Provide the [x, y] coordinate of the cell's center where the given text is located.  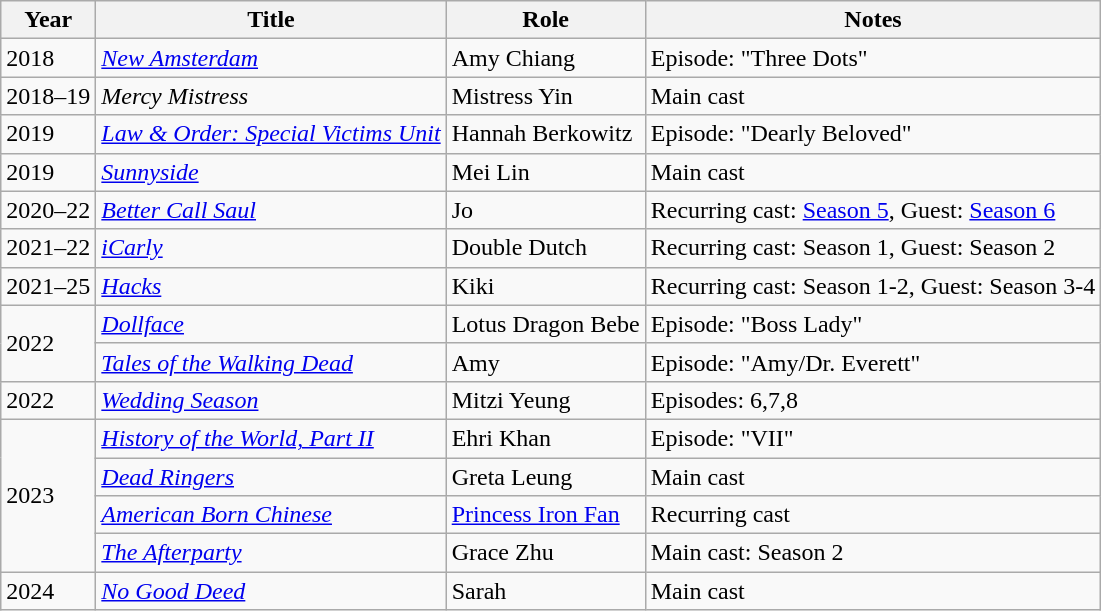
The Afterparty [271, 553]
Grace Zhu [546, 553]
Amy [546, 362]
Episode: "Boss Lady" [873, 324]
Sunnyside [271, 172]
Recurring cast: Season 5, Guest: Season 6 [873, 210]
2018 [48, 58]
Hacks [271, 286]
Title [271, 20]
Tales of the Walking Dead [271, 362]
American Born Chinese [271, 515]
Ehri Khan [546, 438]
Better Call Saul [271, 210]
2023 [48, 495]
Greta Leung [546, 477]
Episode: "Dearly Beloved" [873, 134]
Dollface [271, 324]
Kiki [546, 286]
Law & Order: Special Victims Unit [271, 134]
No Good Deed [271, 591]
Mitzi Yeung [546, 400]
Sarah [546, 591]
Main cast: Season 2 [873, 553]
Mei Lin [546, 172]
Mistress Yin [546, 96]
Episode: "VII" [873, 438]
Role [546, 20]
History of the World, Part II [271, 438]
Amy Chiang [546, 58]
Episode: "Amy/Dr. Everett" [873, 362]
iCarly [271, 248]
Episodes: 6,7,8 [873, 400]
2021–22 [48, 248]
Episode: "Three Dots" [873, 58]
Year [48, 20]
Wedding Season [271, 400]
Lotus Dragon Bebe [546, 324]
Recurring cast: Season 1, Guest: Season 2 [873, 248]
New Amsterdam [271, 58]
Princess Iron Fan [546, 515]
Notes [873, 20]
Mercy Mistress [271, 96]
2024 [48, 591]
2021–25 [48, 286]
Recurring cast: Season 1-2, Guest: Season 3-4 [873, 286]
Hannah Berkowitz [546, 134]
2020–22 [48, 210]
Double Dutch [546, 248]
Jo [546, 210]
Dead Ringers [271, 477]
2018–19 [48, 96]
Recurring cast [873, 515]
